Find where the given text appears and provide that cell's center as [x, y] coordinate. 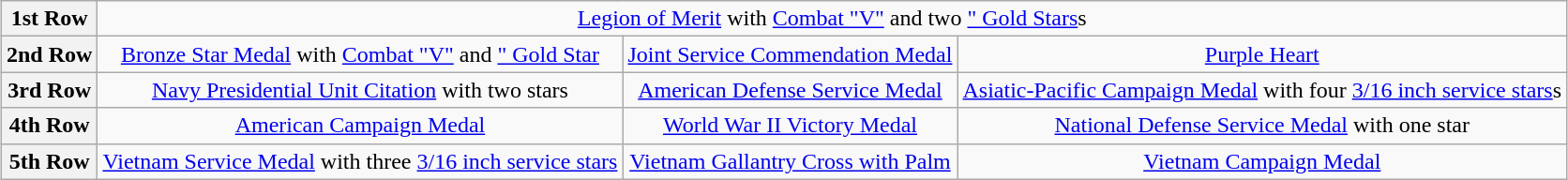
American Campaign Medal [360, 126]
Bronze Star Medal with Combat "V" and " Gold Star [360, 54]
Vietnam Campaign Medal [1262, 161]
Purple Heart [1262, 54]
Legion of Merit with Combat "V" and two " Gold Starss [833, 19]
1st Row [49, 19]
American Defense Service Medal [790, 90]
5th Row [49, 161]
Asiatic-Pacific Campaign Medal with four 3/16 inch service starss [1262, 90]
4th Row [49, 126]
Vietnam Gallantry Cross with Palm [790, 161]
Vietnam Service Medal with three 3/16 inch service stars [360, 161]
World War II Victory Medal [790, 126]
National Defense Service Medal with one star [1262, 126]
2nd Row [49, 54]
3rd Row [49, 90]
Joint Service Commendation Medal [790, 54]
Navy Presidential Unit Citation with two stars [360, 90]
